Search for the cell housing the specified text and yield its [X, Y] center coordinate. 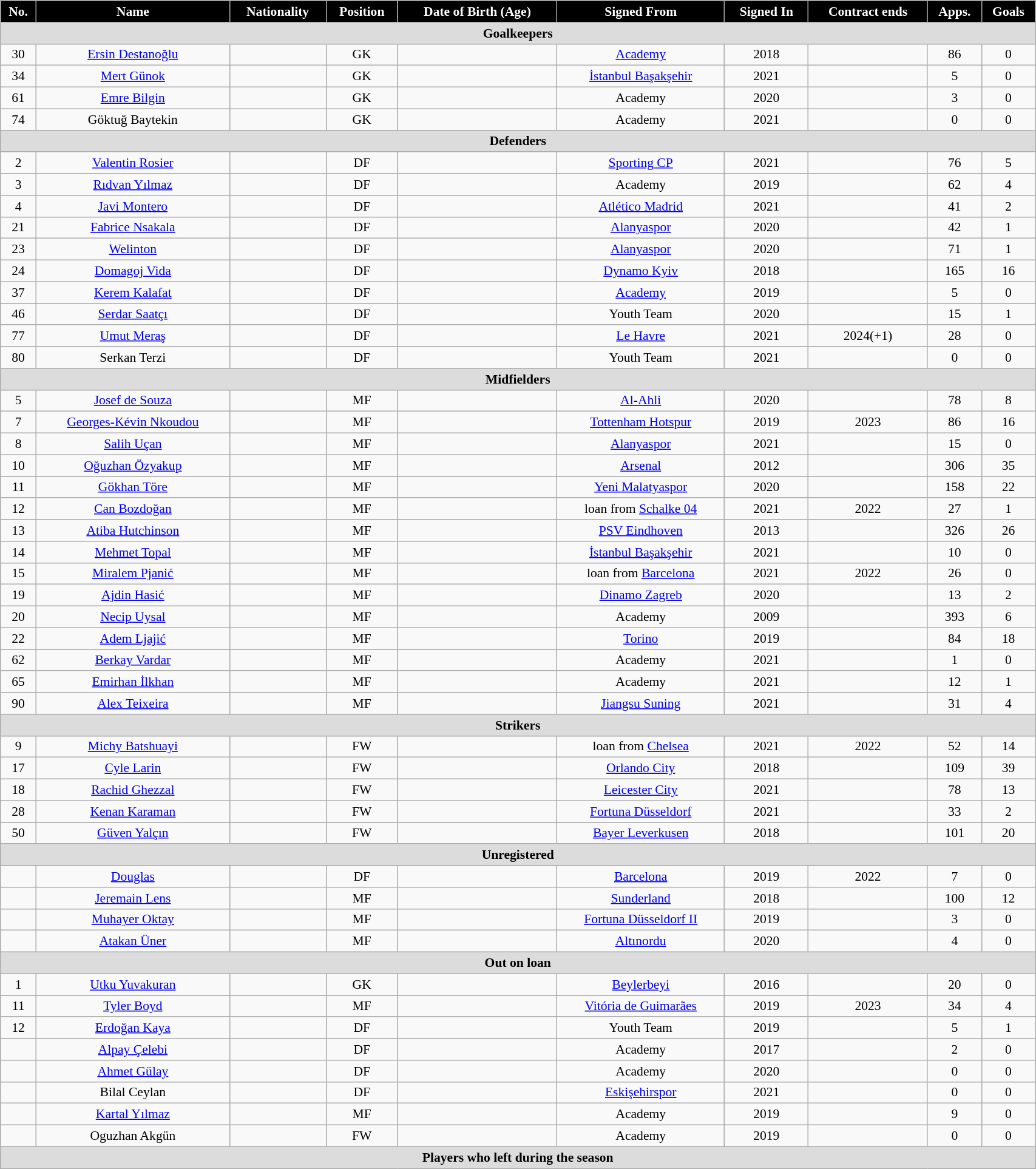
Emre Bilgin [132, 98]
Miralem Pjanić [132, 574]
Sunderland [641, 898]
Dynamo Kyiv [641, 271]
19 [18, 595]
23 [18, 249]
Jeremain Lens [132, 898]
Mehmet Topal [132, 552]
Date of Birth (Age) [477, 12]
Out on loan [518, 963]
393 [954, 617]
Ersin Destanoğlu [132, 55]
Torino [641, 639]
Serkan Terzi [132, 357]
Barcelona [641, 876]
Al-Ahli [641, 401]
loan from Chelsea [641, 747]
Bilal Ceylan [132, 1093]
42 [954, 228]
Goalkeepers [518, 33]
52 [954, 747]
Alpay Çelebi [132, 1049]
PSV Eindhoven [641, 530]
Fortuna Düsseldorf II [641, 920]
Necip Uysal [132, 617]
Tottenham Hotspur [641, 422]
306 [954, 466]
Douglas [132, 876]
Eskişehirspor [641, 1093]
Rıdvan Yılmaz [132, 185]
Kartal Yılmaz [132, 1114]
165 [954, 271]
Emirhan İlkhan [132, 682]
Ajdin Hasić [132, 595]
Position [362, 12]
Dinamo Zagreb [641, 595]
Atlético Madrid [641, 206]
loan from Schalke 04 [641, 509]
Kerem Kalafat [132, 293]
Alex Teixeira [132, 703]
Name [132, 12]
Rachid Ghezzal [132, 790]
65 [18, 682]
158 [954, 487]
Göktuğ Baytekin [132, 120]
41 [954, 206]
2017 [767, 1049]
Valentin Rosier [132, 163]
80 [18, 357]
Signed In [767, 12]
Yeni Malatyaspor [641, 487]
326 [954, 530]
90 [18, 703]
Unregistered [518, 855]
Arsenal [641, 466]
6 [1008, 617]
31 [954, 703]
Josef de Souza [132, 401]
Fabrice Nsakala [132, 228]
Midfielders [518, 379]
50 [18, 833]
35 [1008, 466]
Goals [1008, 12]
Gökhan Töre [132, 487]
Ahmet Gülay [132, 1071]
21 [18, 228]
17 [18, 768]
Oguzhan Akgün [132, 1136]
Sporting CP [641, 163]
Vitória de Guimarães [641, 1006]
Altınordu [641, 941]
Berkay Vardar [132, 660]
Orlando City [641, 768]
Jiangsu Suning [641, 703]
2016 [767, 984]
Players who left during the season [518, 1157]
Beylerbeyi [641, 984]
loan from Barcelona [641, 574]
24 [18, 271]
2009 [767, 617]
74 [18, 120]
Can Bozdoğan [132, 509]
Fortuna Düsseldorf [641, 812]
Adem Ljajić [132, 639]
Domagoj Vida [132, 271]
Contract ends [868, 12]
Michy Batshuayi [132, 747]
Kenan Karaman [132, 812]
Muhayer Oktay [132, 920]
Tyler Boyd [132, 1006]
100 [954, 898]
Erdoğan Kaya [132, 1028]
Güven Yalçın [132, 833]
76 [954, 163]
Atiba Hutchinson [132, 530]
77 [18, 336]
27 [954, 509]
Leicester City [641, 790]
Nationality [278, 12]
39 [1008, 768]
Mert Günok [132, 76]
2024(+1) [868, 336]
71 [954, 249]
101 [954, 833]
Apps. [954, 12]
Le Havre [641, 336]
Utku Yuvakuran [132, 984]
30 [18, 55]
Javi Montero [132, 206]
61 [18, 98]
Bayer Leverkusen [641, 833]
No. [18, 12]
33 [954, 812]
Umut Meraş [132, 336]
Welinton [132, 249]
Cyle Larin [132, 768]
37 [18, 293]
Salih Uçan [132, 444]
Strikers [518, 725]
109 [954, 768]
84 [954, 639]
Defenders [518, 141]
Atakan Üner [132, 941]
46 [18, 314]
Signed From [641, 12]
Oğuzhan Özyakup [132, 466]
2013 [767, 530]
2012 [767, 466]
Georges-Kévin Nkoudou [132, 422]
Serdar Saatçı [132, 314]
